Provide the (x, y) coordinate of the cell's center where the given text is located.  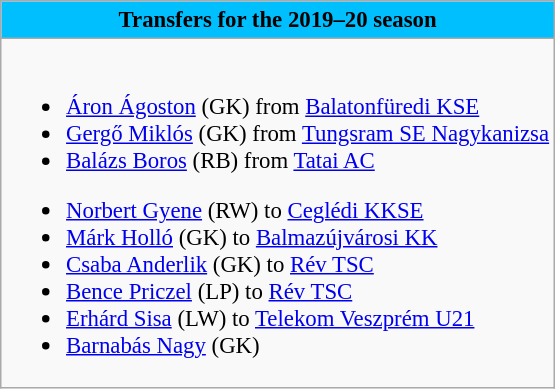
Transfers for the 2019–20 season (278, 20)
